Pinpoint the cell where the given text exists, returning its (x, y) midpoint coordinate. 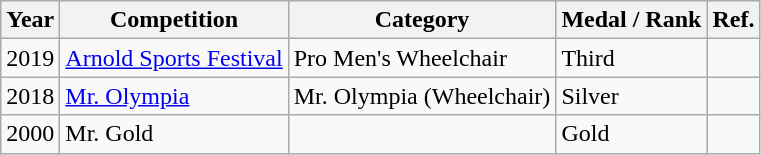
Ref. (734, 20)
Medal / Rank (632, 20)
2000 (30, 134)
Year (30, 20)
Mr. Olympia (174, 96)
Silver (632, 96)
Gold (632, 134)
Pro Men's Wheelchair (422, 58)
Competition (174, 20)
Category (422, 20)
2018 (30, 96)
Arnold Sports Festival (174, 58)
Third (632, 58)
Mr. Olympia (Wheelchair) (422, 96)
2019 (30, 58)
Mr. Gold (174, 134)
